Detect which cell encompasses the target text, then output its (x, y) center coordinate. 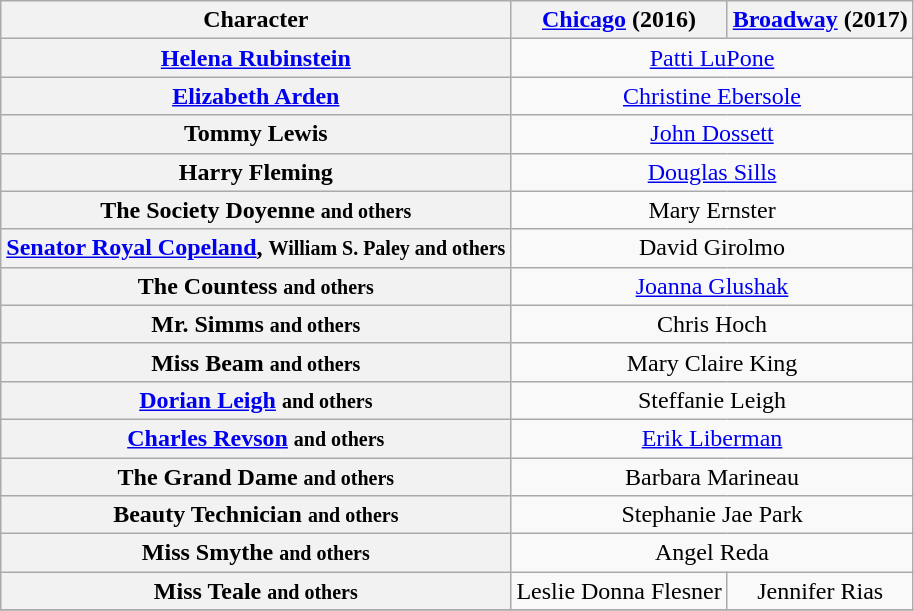
Stephanie Jae Park (712, 515)
Miss Smythe and others (256, 553)
Douglas Sills (712, 172)
Charles Revson and others (256, 438)
Broadway (2017) (820, 20)
Beauty Technician and others (256, 515)
David Girolmo (712, 248)
The Countess and others (256, 286)
Character (256, 20)
Mary Claire King (712, 362)
Chris Hoch (712, 324)
Elizabeth Arden (256, 96)
John Dossett (712, 134)
Miss Beam and others (256, 362)
Christine Ebersole (712, 96)
Patti LuPone (712, 58)
Chicago (2016) (619, 20)
Mr. Simms and others (256, 324)
Erik Liberman (712, 438)
The Society Doyenne and others (256, 210)
Joanna Glushak (712, 286)
Leslie Donna Flesner (619, 591)
Steffanie Leigh (712, 400)
The Grand Dame and others (256, 477)
Jennifer Rias (820, 591)
Dorian Leigh and others (256, 400)
Helena Rubinstein (256, 58)
Angel Reda (712, 553)
Barbara Marineau (712, 477)
Harry Fleming (256, 172)
Tommy Lewis (256, 134)
Mary Ernster (712, 210)
Senator Royal Copeland, William S. Paley and others (256, 248)
Miss Teale and others (256, 591)
